Return the (x, y) coordinate for the center point of the cell that contains the specified text.  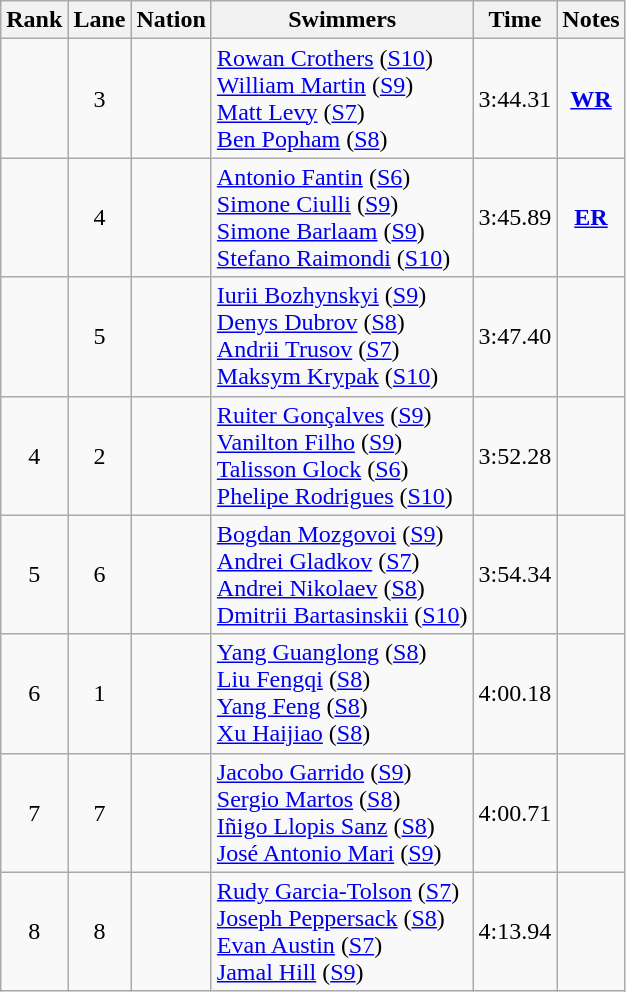
2 (100, 456)
Ruiter Gonçalves (S9)Vanilton Filho (S9) Talisson Glock (S6)Phelipe Rodrigues (S10) (342, 456)
3:47.40 (515, 336)
3:44.31 (515, 98)
4:00.71 (515, 812)
Lane (100, 20)
Bogdan Mozgovoi (S9)Andrei Gladkov (S7)Andrei Nikolaev (S8)Dmitrii Bartasinskii (S10) (342, 574)
3:54.34 (515, 574)
Swimmers (342, 20)
1 (100, 694)
Notes (591, 20)
Rank (34, 20)
3 (100, 98)
ER (591, 218)
Rudy Garcia-Tolson (S7)Joseph Peppersack (S8)Evan Austin (S7)Jamal Hill (S9) (342, 932)
Rowan Crothers (S10)William Martin (S9)Matt Levy (S7)Ben Popham (S8) (342, 98)
Yang Guanglong (S8)Liu Fengqi (S8)Yang Feng (S8)Xu Haijiao (S8) (342, 694)
Antonio Fantin (S6)Simone Ciulli (S9)Simone Barlaam (S9) Stefano Raimondi (S10) (342, 218)
Iurii Bozhynskyi (S9)Denys Dubrov (S8)Andrii Trusov (S7)Maksym Krypak (S10) (342, 336)
4:13.94 (515, 932)
Jacobo Garrido (S9)Sergio Martos (S8)Iñigo Llopis Sanz (S8)José Antonio Mari (S9) (342, 812)
Nation (171, 20)
3:52.28 (515, 456)
3:45.89 (515, 218)
4:00.18 (515, 694)
Time (515, 20)
WR (591, 98)
